For the text-containing cell, return its midpoint in (X, Y) coordinate format. 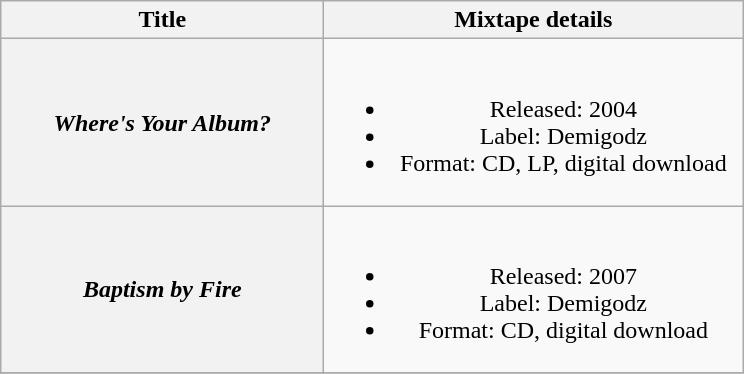
Mixtape details (534, 20)
Baptism by Fire (162, 290)
Title (162, 20)
Where's Your Album? (162, 122)
Released: 2007Label: DemigodzFormat: CD, digital download (534, 290)
Released: 2004Label: DemigodzFormat: CD, LP, digital download (534, 122)
